Determine the (X, Y) coordinate at the center of the cell enclosing the given text.  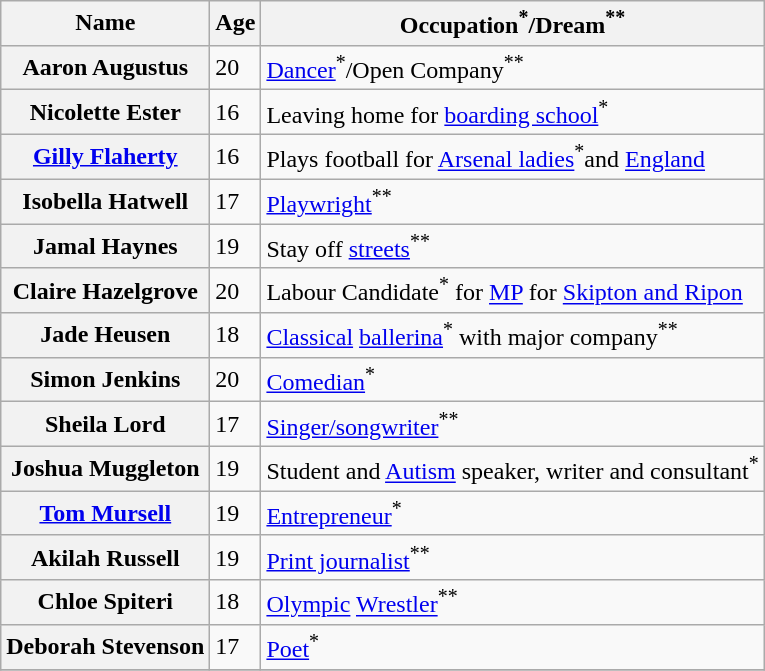
Labour Candidate* for MP for Skipton and Ripon (512, 290)
Aaron Augustus (106, 68)
Comedian* (512, 380)
Gilly Flaherty (106, 156)
Age (236, 24)
Plays football for Arsenal ladies*and England (512, 156)
Leaving home for boarding school* (512, 112)
Student and Autism speaker, writer and consultant* (512, 468)
Name (106, 24)
Claire Hazelgrove (106, 290)
Jamal Haynes (106, 246)
Playwright** (512, 202)
Entrepreneur* (512, 514)
Classical ballerina* with major company** (512, 336)
Print journalist** (512, 558)
Simon Jenkins (106, 380)
Chloe Spiteri (106, 602)
Joshua Muggleton (106, 468)
Olympic Wrestler** (512, 602)
Poet* (512, 648)
Deborah Stevenson (106, 648)
Sheila Lord (106, 424)
Akilah Russell (106, 558)
Singer/songwriter** (512, 424)
Stay off streets** (512, 246)
Dancer*/Open Company** (512, 68)
Isobella Hatwell (106, 202)
Tom Mursell (106, 514)
Occupation*/Dream** (512, 24)
Nicolette Ester (106, 112)
Jade Heusen (106, 336)
